Output the (x, y) coordinate of the center of the cell containing the given text.  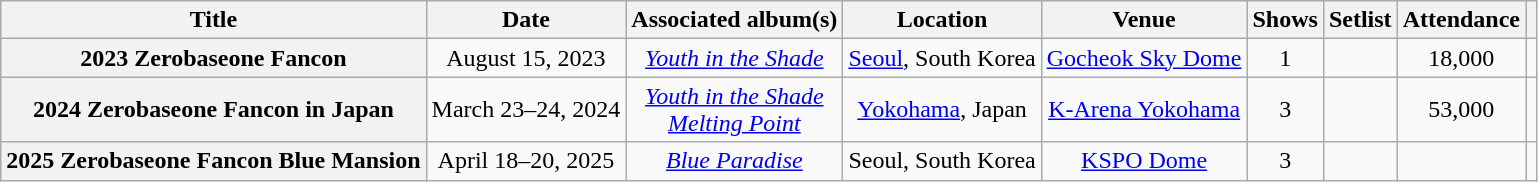
Attendance (1461, 20)
Youth in the Shade (734, 58)
Setlist (1360, 20)
K-Arena Yokohama (1144, 110)
March 23–24, 2024 (526, 110)
18,000 (1461, 58)
Gocheok Sky Dome (1144, 58)
Youth in the ShadeMelting Point (734, 110)
Venue (1144, 20)
1 (1285, 58)
Title (214, 20)
August 15, 2023 (526, 58)
Shows (1285, 20)
2025 Zerobaseone Fancon Blue Mansion (214, 161)
Date (526, 20)
April 18–20, 2025 (526, 161)
Blue Paradise (734, 161)
2024 Zerobaseone Fancon in Japan (214, 110)
Yokohama, Japan (942, 110)
KSPO Dome (1144, 161)
Location (942, 20)
Associated album(s) (734, 20)
53,000 (1461, 110)
2023 Zerobaseone Fancon (214, 58)
